Detect which cell encompasses the target text, then output its [x, y] center coordinate. 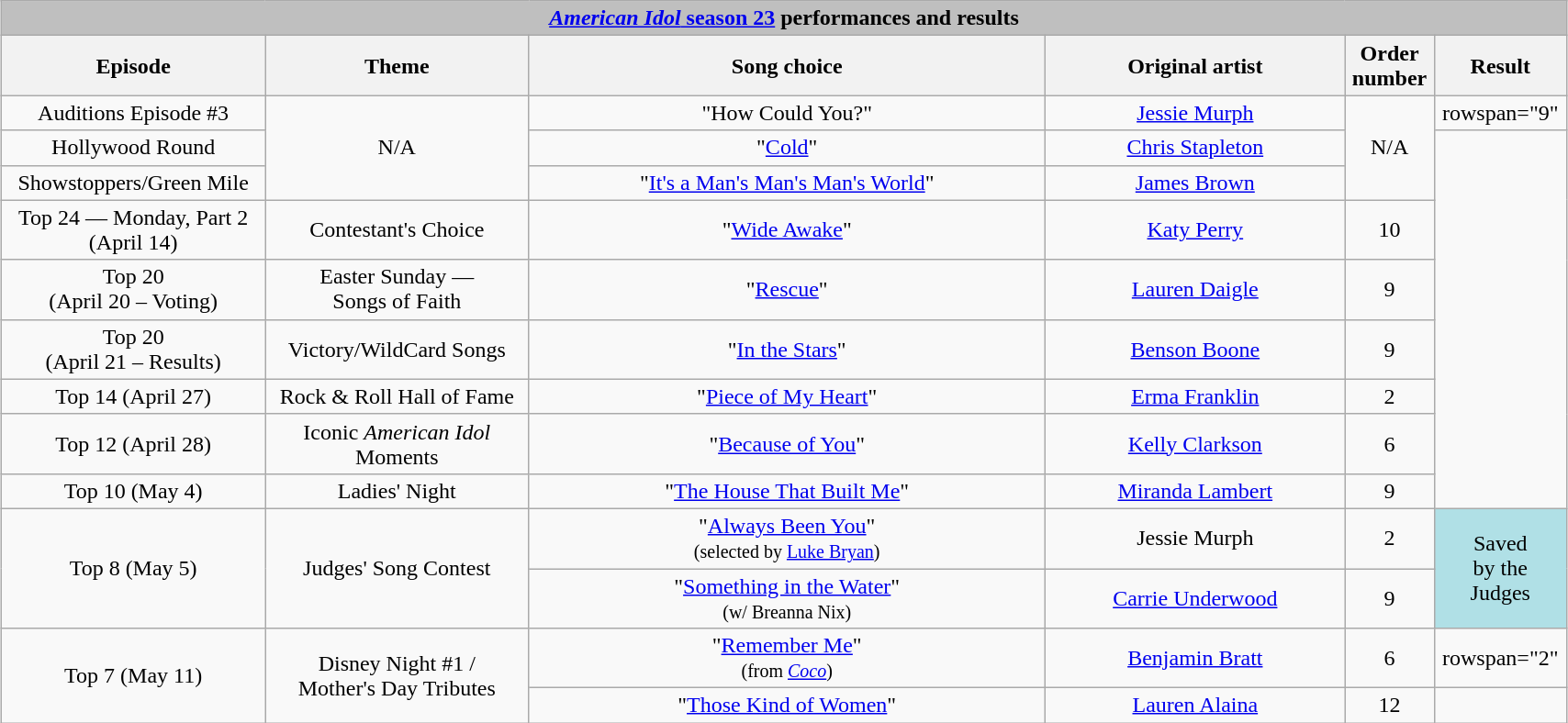
Lauren Daigle [1195, 290]
Benjamin Bratt [1195, 659]
Kelly Clarkson [1195, 444]
Top 12 (April 28) [134, 444]
Carrie Underwood [1195, 598]
Original artist [1195, 66]
"Piece of My Heart" [788, 396]
Song choice [788, 66]
Erma Franklin [1195, 396]
Disney Night #1 /Mother's Day Tributes [397, 675]
Showstoppers/Green Mile [134, 183]
"In the Stars" [788, 349]
James Brown [1195, 183]
"The House That Built Me" [788, 491]
12 [1390, 706]
Top 7 (May 11) [134, 675]
American Idol season 23 performances and results [784, 18]
Victory/WildCard Songs [397, 349]
10 [1390, 229]
"Something in the Water"(w/ Breanna Nix) [788, 598]
Katy Perry [1195, 229]
Result [1500, 66]
Chris Stapleton [1195, 148]
Hollywood Round [134, 148]
Ladies' Night [397, 491]
rowspan="9" [1500, 113]
Easter Sunday —Songs of Faith [397, 290]
"Those Kind of Women" [788, 706]
"It's a Man's Man's Man's World" [788, 183]
Theme [397, 66]
"Because of You" [788, 444]
Contestant's Choice [397, 229]
Top 10 (May 4) [134, 491]
Top 20(April 20 – Voting) [134, 290]
Top 20(April 21 – Results) [134, 349]
Order number [1390, 66]
"Always Been You"(selected by Luke Bryan) [788, 538]
Rock & Roll Hall of Fame [397, 396]
Top 24 — Monday, Part 2(April 14) [134, 229]
Episode [134, 66]
Top 8 (May 5) [134, 568]
"Wide Awake" [788, 229]
Benson Boone [1195, 349]
Savedby theJudges [1500, 568]
Miranda Lambert [1195, 491]
Judges' Song Contest [397, 568]
"Remember Me"(from Coco) [788, 659]
Lauren Alaina [1195, 706]
Auditions Episode #3 [134, 113]
Top 14 (April 27) [134, 396]
"Rescue" [788, 290]
Iconic American Idol Moments [397, 444]
rowspan="2" [1500, 659]
"Cold" [788, 148]
"How Could You?" [788, 113]
